Return the (X, Y) coordinate for the center point of the cell that contains the specified text.  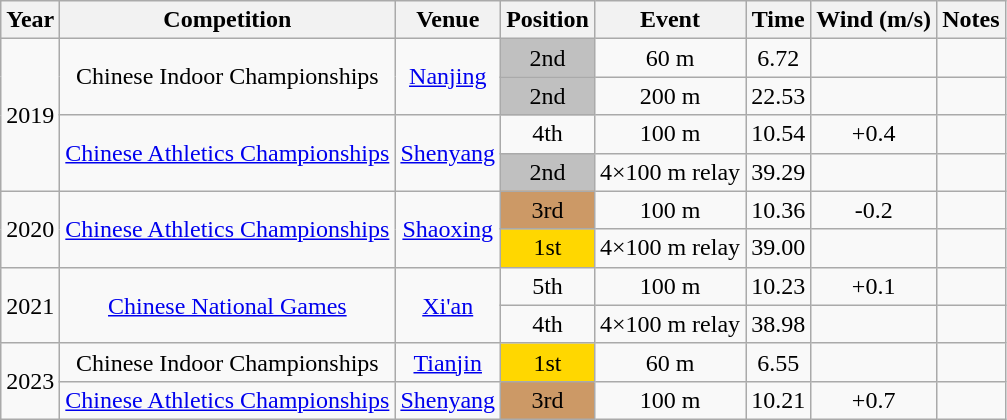
2019 (30, 115)
2023 (30, 381)
10.21 (778, 400)
Year (30, 20)
22.53 (778, 96)
+0.4 (874, 134)
+0.7 (874, 400)
Tianjin (448, 362)
2021 (30, 305)
Wind (m/s) (874, 20)
200 m (670, 96)
+0.1 (874, 286)
39.29 (778, 172)
Chinese National Games (228, 305)
Event (670, 20)
Competition (228, 20)
Notes (971, 20)
39.00 (778, 248)
Position (548, 20)
Time (778, 20)
Nanjing (448, 77)
6.55 (778, 362)
2020 (30, 229)
Shaoxing (448, 229)
10.54 (778, 134)
6.72 (778, 58)
10.23 (778, 286)
Venue (448, 20)
10.36 (778, 210)
5th (548, 286)
-0.2 (874, 210)
Xi'an (448, 305)
38.98 (778, 324)
